Capture the cell that displays the provided text and extract its [X, Y] central coordinate. 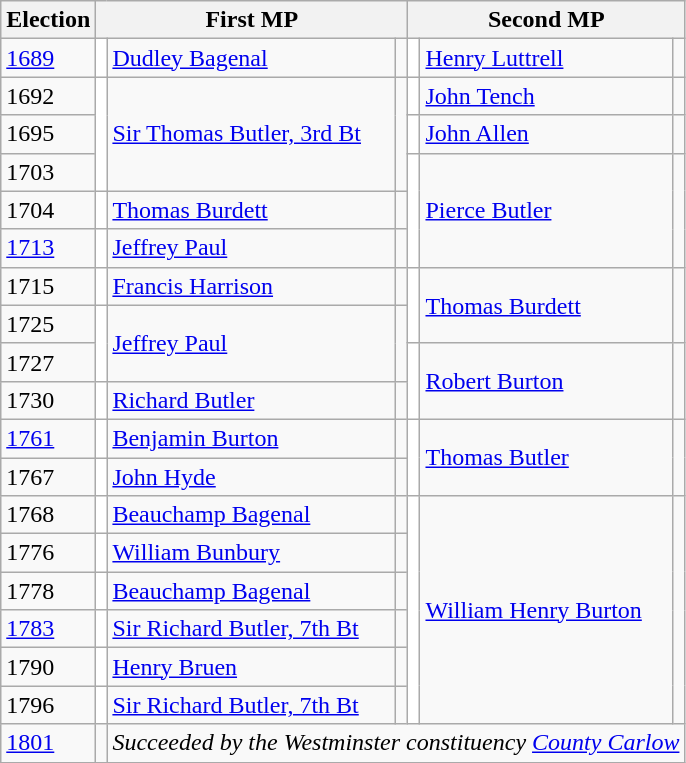
1768 [48, 515]
1801 [48, 743]
1704 [48, 210]
1692 [48, 96]
First MP [252, 20]
Election [48, 20]
Francis Harrison [252, 286]
1796 [48, 705]
1689 [48, 58]
John Tench [546, 96]
1790 [48, 667]
1783 [48, 629]
1730 [48, 400]
Succeeded by the Westminster constituency County Carlow [396, 743]
John Allen [546, 134]
Benjamin Burton [252, 438]
1727 [48, 362]
Dudley Bagenal [252, 58]
Richard Butler [252, 400]
1715 [48, 286]
Second MP [546, 20]
Robert Burton [546, 381]
1703 [48, 172]
Thomas Butler [546, 457]
William Bunbury [252, 553]
1725 [48, 324]
1695 [48, 134]
1761 [48, 438]
Henry Luttrell [546, 58]
1767 [48, 477]
1713 [48, 248]
1778 [48, 591]
1776 [48, 553]
Sir Thomas Butler, 3rd Bt [252, 134]
William Henry Burton [546, 610]
Henry Bruen [252, 667]
Pierce Butler [546, 210]
John Hyde [252, 477]
